Extract the (x, y) coordinate from the center of the cell holding the provided text.  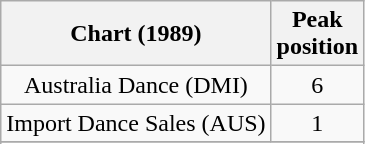
1 (317, 123)
Import Dance Sales (AUS) (136, 123)
6 (317, 85)
Chart (1989) (136, 34)
Australia Dance (DMI) (136, 85)
Peakposition (317, 34)
